Extract the [x, y] coordinate from the center of the cell holding the provided text.  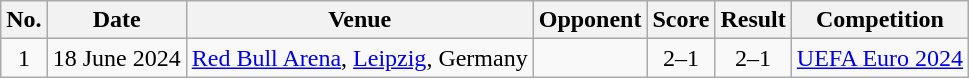
Result [753, 20]
1 [24, 58]
UEFA Euro 2024 [880, 58]
18 June 2024 [116, 58]
Score [681, 20]
Red Bull Arena, Leipzig, Germany [360, 58]
No. [24, 20]
Competition [880, 20]
Date [116, 20]
Opponent [590, 20]
Venue [360, 20]
